Detect which cell encompasses the target text, then output its (x, y) center coordinate. 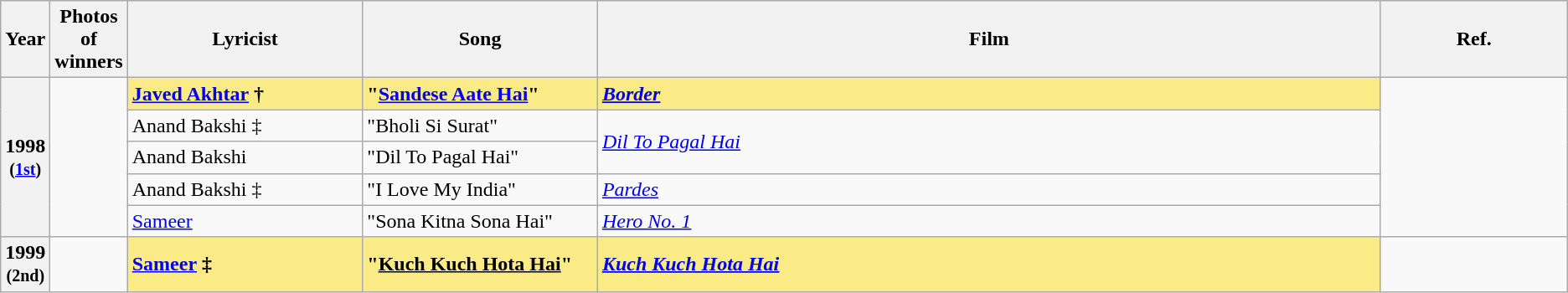
"Dil To Pagal Hai" (481, 157)
Javed Akhtar † (245, 94)
"Sandese Aate Hai" (481, 94)
"I Love My India" (481, 189)
"Sona Kitna Sona Hai" (481, 221)
Song (481, 39)
1998(1st) (25, 157)
"Kuch Kuch Hota Hai" (481, 265)
1999(2nd) (25, 265)
"Bholi Si Surat" (481, 126)
Ref. (1474, 39)
Dil To Pagal Hai (988, 141)
Sameer (245, 221)
Sameer ‡ (245, 265)
Film (988, 39)
Year (25, 39)
Kuch Kuch Hota Hai (988, 265)
Anand Bakshi (245, 157)
Pardes (988, 189)
Hero No. 1 (988, 221)
Photos of winners (89, 39)
Lyricist (245, 39)
Border (988, 94)
